Locate the cell with the specified text and output its [X, Y] center coordinate. 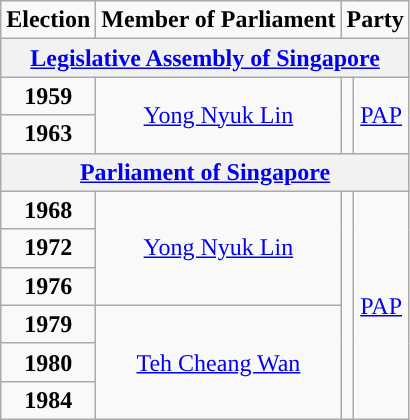
1963 [48, 134]
1984 [48, 400]
Teh Cheang Wan [218, 362]
1980 [48, 362]
1972 [48, 248]
Election [48, 20]
1979 [48, 324]
Legislative Assembly of Singapore [206, 58]
1968 [48, 210]
Parliament of Singapore [206, 172]
1959 [48, 96]
1976 [48, 286]
Member of Parliament [218, 20]
Party [375, 20]
